Extract the [x, y] coordinate from the center of the cell holding the provided text.  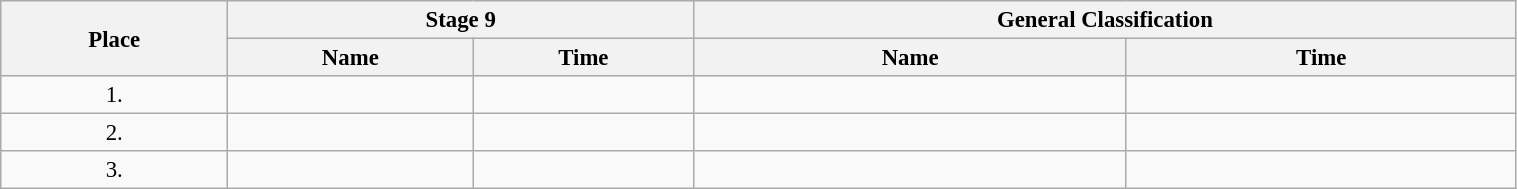
Stage 9 [461, 20]
Place [114, 38]
2. [114, 133]
1. [114, 95]
General Classification [1105, 20]
3. [114, 170]
